Capture the cell that displays the provided text and extract its (x, y) central coordinate. 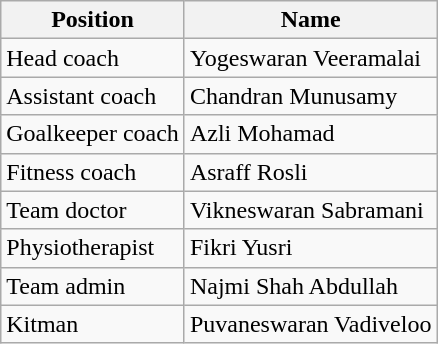
Goalkeeper coach (93, 134)
Fitness coach (93, 172)
Puvaneswaran Vadiveloo (310, 324)
Position (93, 20)
Azli Mohamad (310, 134)
Team admin (93, 286)
Assistant coach (93, 96)
Yogeswaran Veeramalai (310, 58)
Najmi Shah Abdullah (310, 286)
Kitman (93, 324)
Vikneswaran Sabramani (310, 210)
Fikri Yusri (310, 248)
Asraff Rosli (310, 172)
Physiotherapist (93, 248)
Name (310, 20)
Chandran Munusamy (310, 96)
Team doctor (93, 210)
Head coach (93, 58)
